Locate the cell with the specified text and output its [X, Y] center coordinate. 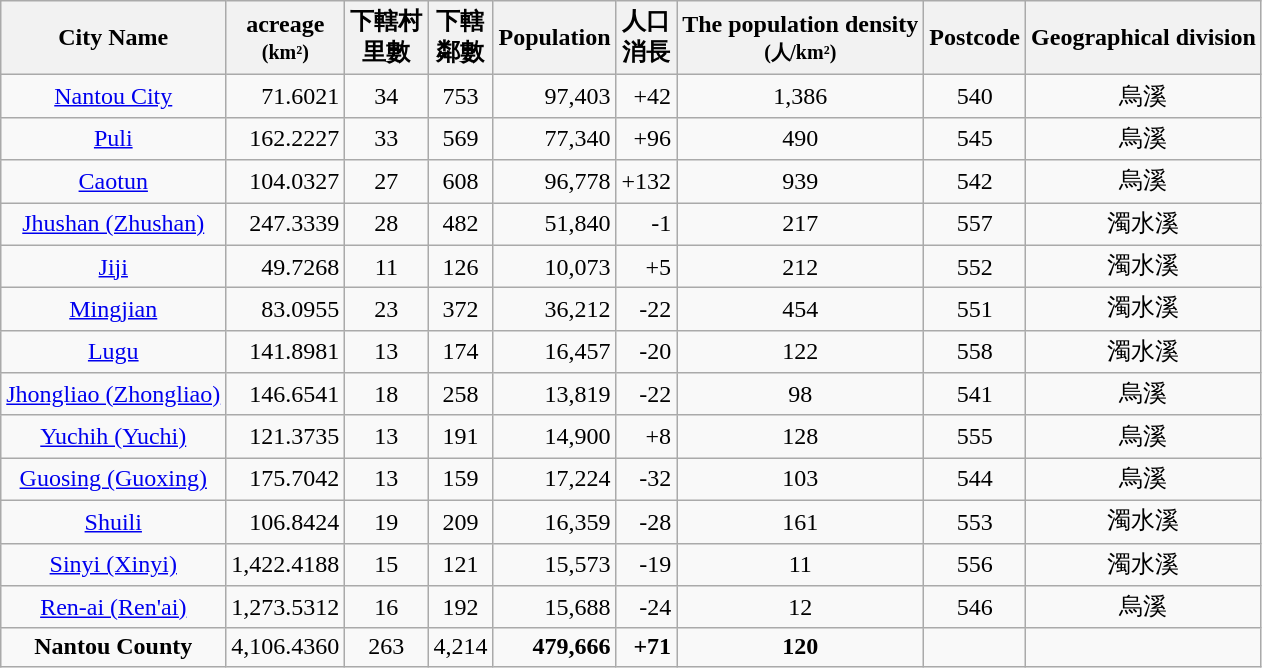
16,457 [554, 352]
Jhushan (Zhushan) [114, 224]
121 [460, 564]
acreage(km²) [286, 38]
490 [800, 138]
553 [975, 522]
541 [975, 394]
17,224 [554, 480]
下轄鄰數 [460, 38]
49.7268 [286, 266]
120 [800, 647]
Lugu [114, 352]
27 [386, 182]
10,073 [554, 266]
121.3735 [286, 436]
18 [386, 394]
71.6021 [286, 96]
939 [800, 182]
83.0955 [286, 310]
Postcode [975, 38]
23 [386, 310]
545 [975, 138]
540 [975, 96]
Sinyi (Xinyi) [114, 564]
-20 [646, 352]
106.8424 [286, 522]
-19 [646, 564]
Puli [114, 138]
-24 [646, 608]
Nantou County [114, 647]
141.8981 [286, 352]
192 [460, 608]
1,386 [800, 96]
174 [460, 352]
544 [975, 480]
-1 [646, 224]
258 [460, 394]
98 [800, 394]
482 [460, 224]
16,359 [554, 522]
162.2227 [286, 138]
Population [554, 38]
12 [800, 608]
15,688 [554, 608]
556 [975, 564]
Jhongliao (Zhongliao) [114, 394]
753 [460, 96]
454 [800, 310]
34 [386, 96]
552 [975, 266]
Jiji [114, 266]
51,840 [554, 224]
33 [386, 138]
551 [975, 310]
+8 [646, 436]
28 [386, 224]
103 [800, 480]
-32 [646, 480]
569 [460, 138]
558 [975, 352]
Mingjian [114, 310]
555 [975, 436]
175.7042 [286, 480]
+132 [646, 182]
15,573 [554, 564]
Yuchih (Yuchi) [114, 436]
146.6541 [286, 394]
1,273.5312 [286, 608]
+71 [646, 647]
546 [975, 608]
Caotun [114, 182]
Nantou City [114, 96]
96,778 [554, 182]
372 [460, 310]
City Name [114, 38]
557 [975, 224]
4,106.4360 [286, 647]
13,819 [554, 394]
161 [800, 522]
4,214 [460, 647]
1,422.4188 [286, 564]
+96 [646, 138]
+42 [646, 96]
19 [386, 522]
77,340 [554, 138]
-28 [646, 522]
122 [800, 352]
217 [800, 224]
人口消長 [646, 38]
Guosing (Guoxing) [114, 480]
159 [460, 480]
479,666 [554, 647]
128 [800, 436]
16 [386, 608]
Ren-ai (Ren'ai) [114, 608]
608 [460, 182]
+5 [646, 266]
191 [460, 436]
126 [460, 266]
14,900 [554, 436]
15 [386, 564]
Shuili [114, 522]
209 [460, 522]
Geographical division [1144, 38]
212 [800, 266]
263 [386, 647]
542 [975, 182]
下轄村里數 [386, 38]
104.0327 [286, 182]
97,403 [554, 96]
The population density (人/km²) [800, 38]
247.3339 [286, 224]
36,212 [554, 310]
